Return the [X, Y] coordinate for the center point of the cell that contains the specified text.  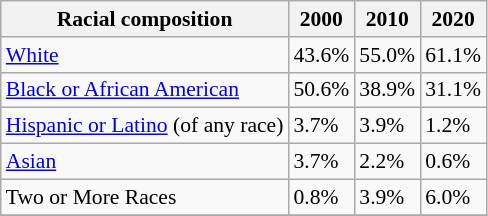
2000 [321, 19]
Two or More Races [145, 197]
2010 [387, 19]
1.2% [453, 126]
Black or African American [145, 90]
50.6% [321, 90]
Hispanic or Latino (of any race) [145, 126]
2.2% [387, 162]
White [145, 55]
38.9% [387, 90]
Asian [145, 162]
31.1% [453, 90]
6.0% [453, 197]
Racial composition [145, 19]
2020 [453, 19]
0.8% [321, 197]
0.6% [453, 162]
55.0% [387, 55]
61.1% [453, 55]
43.6% [321, 55]
